Return (x, y) of the center of cell containing provided text 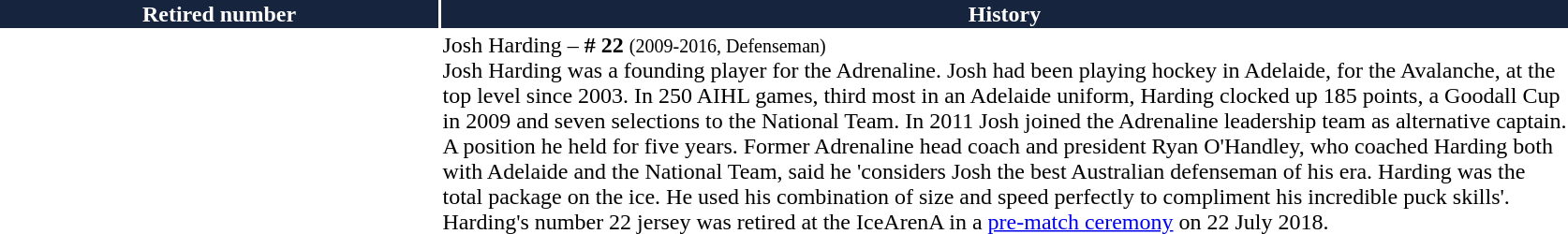
History (1004, 14)
Retired number (219, 14)
